Detect which cell encompasses the target text, then output its [X, Y] center coordinate. 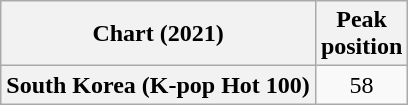
South Korea (K-pop Hot 100) [158, 85]
Peakposition [361, 34]
58 [361, 85]
Chart (2021) [158, 34]
